Search for the cell housing the specified text and yield its (x, y) center coordinate. 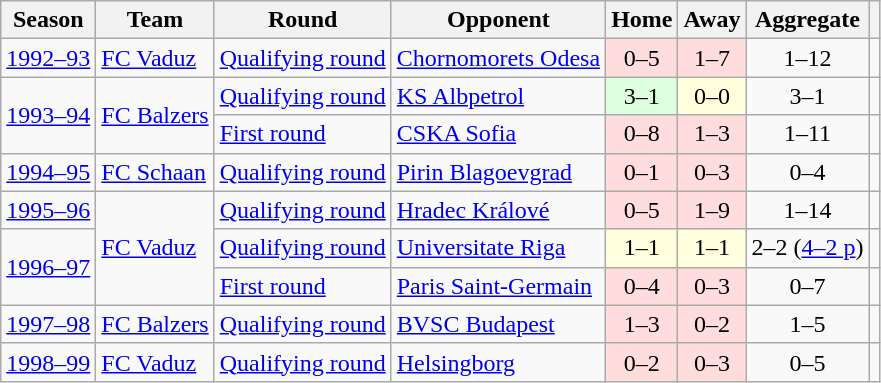
1–11 (808, 134)
2–2 (4–2 p) (808, 248)
Home (642, 20)
Team (155, 20)
0–7 (808, 286)
Chornomorets Odesa (498, 58)
Helsingborg (498, 362)
Paris Saint-Germain (498, 286)
KS Albpetrol (498, 96)
CSKA Sofia (498, 134)
Season (48, 20)
1–5 (808, 324)
1997–98 (48, 324)
0–8 (642, 134)
0–0 (712, 96)
BVSC Budapest (498, 324)
Opponent (498, 20)
Aggregate (808, 20)
Pirin Blagoevgrad (498, 172)
1994–95 (48, 172)
1–7 (712, 58)
0–1 (642, 172)
1996–97 (48, 267)
Round (302, 20)
1992–93 (48, 58)
Hradec Králové (498, 210)
1993–94 (48, 115)
1998–99 (48, 362)
1995–96 (48, 210)
Away (712, 20)
Universitate Riga (498, 248)
FC Schaan (155, 172)
1–9 (712, 210)
1–12 (808, 58)
1–14 (808, 210)
